For the text-containing cell, return its midpoint in [X, Y] coordinate format. 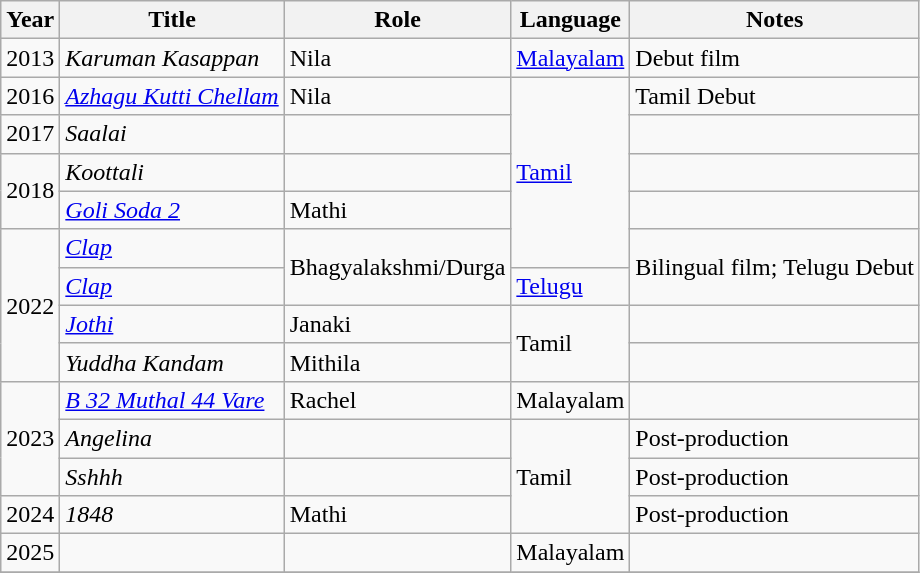
Title [172, 20]
2025 [30, 553]
Mithila [398, 362]
Jothi [172, 324]
Karuman Kasappan [172, 58]
2016 [30, 96]
Goli Soda 2 [172, 210]
Telugu [570, 286]
2022 [30, 305]
Angelina [172, 438]
Janaki [398, 324]
Tamil Debut [775, 96]
Sshhh [172, 477]
1848 [172, 515]
2017 [30, 134]
2023 [30, 438]
Debut film [775, 58]
2018 [30, 191]
2013 [30, 58]
Azhagu Kutti Chellam [172, 96]
Year [30, 20]
2024 [30, 515]
Role [398, 20]
Bhagyalakshmi/Durga [398, 267]
Rachel [398, 400]
Bilingual film; Telugu Debut [775, 267]
Yuddha Kandam [172, 362]
Koottali [172, 172]
Notes [775, 20]
Saalai [172, 134]
B 32 Muthal 44 Vare [172, 400]
Language [570, 20]
